Locate the cell with the specified text and output its [x, y] center coordinate. 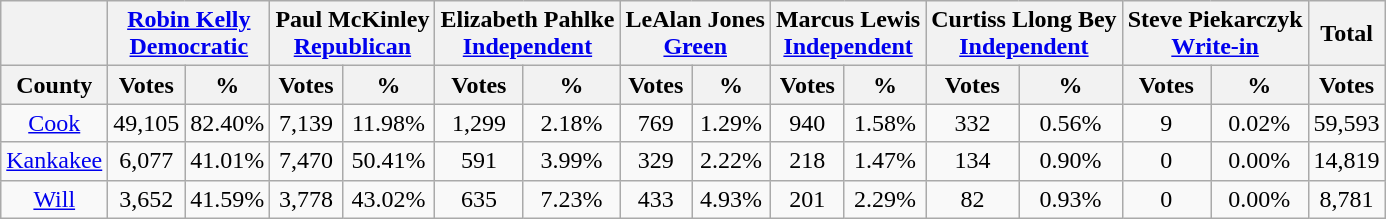
Cook [54, 123]
Will [54, 199]
0.93% [1070, 199]
7,470 [306, 161]
8,781 [1346, 199]
329 [656, 161]
Curtiss Llong BeyIndependent [1024, 34]
3,652 [146, 199]
433 [656, 199]
0.56% [1070, 123]
6,077 [146, 161]
635 [479, 199]
3,778 [306, 199]
940 [807, 123]
Total [1346, 34]
82.40% [228, 123]
591 [479, 161]
7.23% [572, 199]
1.58% [884, 123]
7,139 [306, 123]
2.29% [884, 199]
332 [972, 123]
Kankakee [54, 161]
49,105 [146, 123]
14,819 [1346, 161]
2.18% [572, 123]
769 [656, 123]
4.93% [732, 199]
LeAlan JonesGreen [695, 34]
41.59% [228, 199]
3.99% [572, 161]
59,593 [1346, 123]
41.01% [228, 161]
1.29% [732, 123]
Elizabeth PahlkeIndependent [528, 34]
2.22% [732, 161]
Steve PiekarczykWrite-in [1215, 34]
9 [1166, 123]
County [54, 85]
82 [972, 199]
0.90% [1070, 161]
1.47% [884, 161]
0.02% [1259, 123]
Marcus LewisIndependent [848, 34]
43.02% [388, 199]
11.98% [388, 123]
218 [807, 161]
Robin KellyDemocratic [189, 34]
134 [972, 161]
1,299 [479, 123]
50.41% [388, 161]
201 [807, 199]
Paul McKinleyRepublican [352, 34]
